Return [x, y] of the center of cell containing provided text 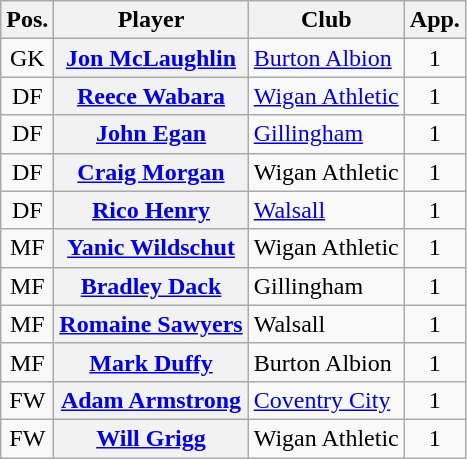
Craig Morgan [151, 172]
Mark Duffy [151, 362]
App. [434, 20]
Rico Henry [151, 210]
Pos. [28, 20]
Jon McLaughlin [151, 58]
GK [28, 58]
Coventry City [326, 400]
Adam Armstrong [151, 400]
Club [326, 20]
Will Grigg [151, 438]
John Egan [151, 134]
Yanic Wildschut [151, 248]
Romaine Sawyers [151, 324]
Reece Wabara [151, 96]
Player [151, 20]
Bradley Dack [151, 286]
